Locate the cell with the specified text and output its (X, Y) center coordinate. 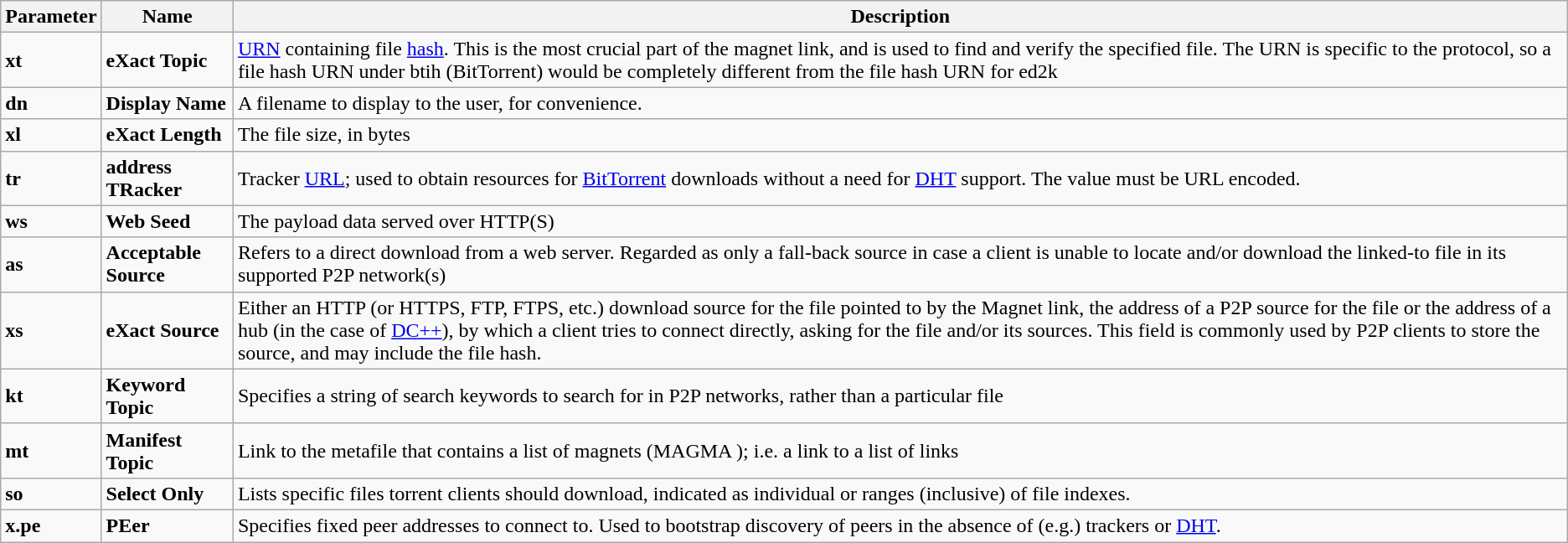
Tracker URL; used to obtain resources for BitTorrent downloads without a need for DHT support. The value must be URL encoded. (900, 178)
eXact Source (168, 330)
The payload data served over HTTP(S) (900, 221)
eXact Length (168, 135)
Specifies fixed peer addresses to connect to. Used to bootstrap discovery of peers in the absence of (e.g.) trackers or DHT. (900, 525)
Description (900, 17)
Specifies a string of search keywords to search for in P2P networks, rather than a particular file (900, 396)
Keyword Topic (168, 396)
xt (51, 60)
A filename to display to the user, for convenience. (900, 103)
as (51, 265)
Display Name (168, 103)
kt (51, 396)
ws (51, 221)
so (51, 494)
Select Only (168, 494)
eXact Topic (168, 60)
Web Seed (168, 221)
xl (51, 135)
xs (51, 330)
mt (51, 451)
dn (51, 103)
Link to the metafile that contains a list of magnets (MAGMA ); i.e. a link to a list of links (900, 451)
Parameter (51, 17)
tr (51, 178)
Name (168, 17)
Lists specific files torrent clients should download, indicated as individual or ranges (inclusive) of file indexes. (900, 494)
PEer (168, 525)
The file size, in bytes (900, 135)
Manifest Topic (168, 451)
Acceptable Source (168, 265)
address TRacker (168, 178)
x.pe (51, 525)
